Scan for the cell matching the given text and deliver its [x, y] coordinate at center. 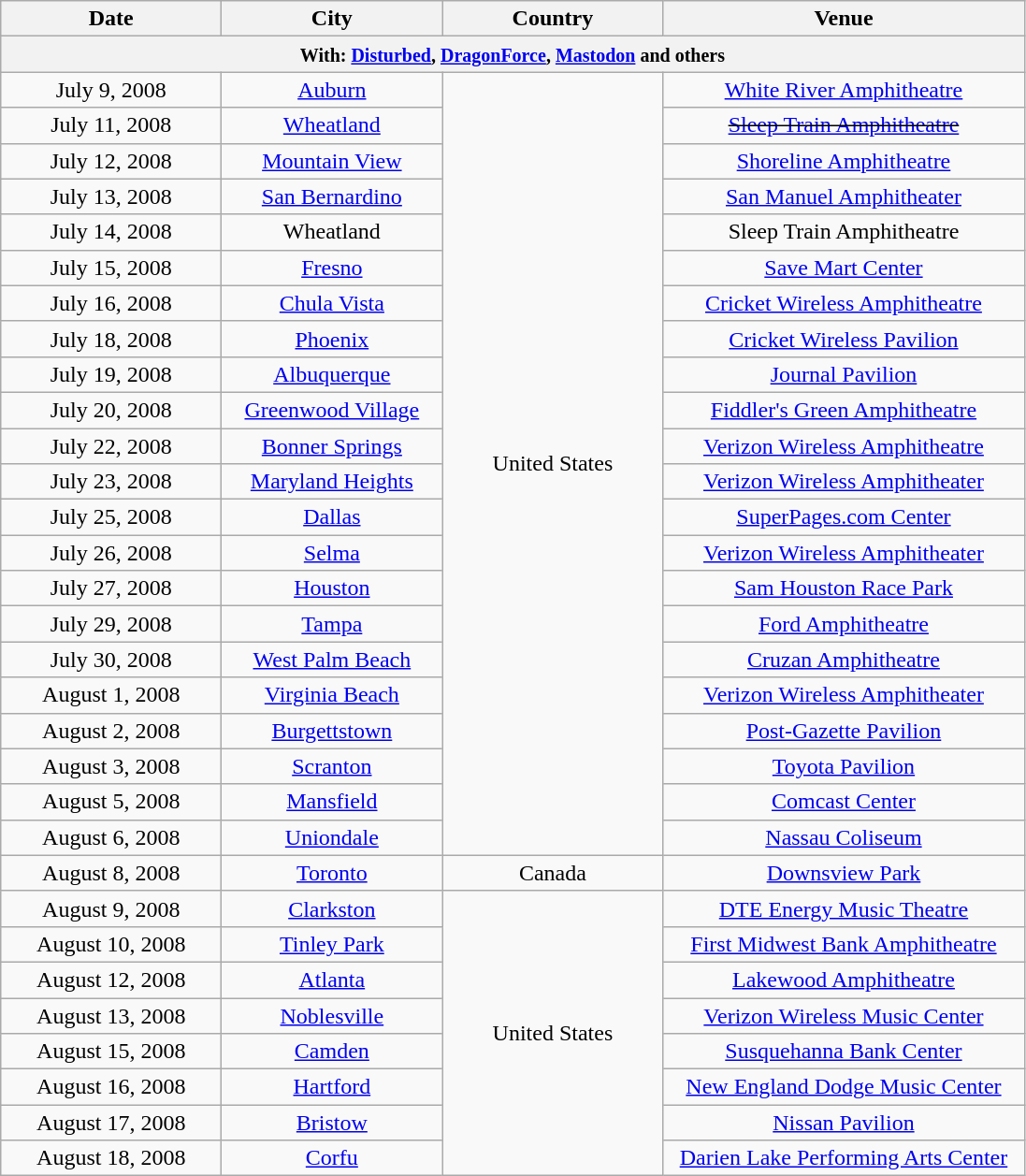
August 16, 2008 [111, 1087]
August 17, 2008 [111, 1123]
Clarkston [332, 908]
July 9, 2008 [111, 90]
Houston [332, 588]
July 19, 2008 [111, 374]
August 5, 2008 [111, 802]
Mountain View [332, 161]
Burgettstown [332, 731]
Camden [332, 1052]
July 20, 2008 [111, 410]
Date [111, 19]
Cruzan Amphitheatre [844, 660]
Cricket Wireless Pavilion [844, 339]
Country [553, 19]
August 13, 2008 [111, 1015]
July 22, 2008 [111, 446]
Corfu [332, 1158]
San Bernardino [332, 196]
San Manuel Amphitheater [844, 196]
July 14, 2008 [111, 232]
July 23, 2008 [111, 482]
Auburn [332, 90]
Verizon Wireless Amphitheatre [844, 446]
Toyota Pavilion [844, 766]
Tampa [332, 624]
August 8, 2008 [111, 873]
August 6, 2008 [111, 837]
July 15, 2008 [111, 268]
With: Disturbed, DragonForce, Mastodon and others [513, 54]
Scranton [332, 766]
DTE Energy Music Theatre [844, 908]
August 18, 2008 [111, 1158]
Greenwood Village [332, 410]
July 30, 2008 [111, 660]
July 25, 2008 [111, 517]
First Midwest Bank Amphitheatre [844, 944]
Uniondale [332, 837]
July 13, 2008 [111, 196]
Shoreline Amphitheatre [844, 161]
July 12, 2008 [111, 161]
August 10, 2008 [111, 944]
West Palm Beach [332, 660]
Bristow [332, 1123]
Albuquerque [332, 374]
Maryland Heights [332, 482]
Lakewood Amphitheatre [844, 980]
Journal Pavilion [844, 374]
July 29, 2008 [111, 624]
Atlanta [332, 980]
Toronto [332, 873]
Dallas [332, 517]
White River Amphitheatre [844, 90]
August 12, 2008 [111, 980]
Comcast Center [844, 802]
July 11, 2008 [111, 125]
Nassau Coliseum [844, 837]
Phoenix [332, 339]
July 27, 2008 [111, 588]
Mansfield [332, 802]
August 9, 2008 [111, 908]
July 26, 2008 [111, 553]
Chula Vista [332, 303]
Save Mart Center [844, 268]
City [332, 19]
Venue [844, 19]
Ford Amphitheatre [844, 624]
Selma [332, 553]
New England Dodge Music Center [844, 1087]
Bonner Springs [332, 446]
Cricket Wireless Amphitheatre [844, 303]
Virginia Beach [332, 695]
Tinley Park [332, 944]
Noblesville [332, 1015]
August 2, 2008 [111, 731]
Post-Gazette Pavilion [844, 731]
Hartford [332, 1087]
Darien Lake Performing Arts Center [844, 1158]
August 3, 2008 [111, 766]
Fresno [332, 268]
Susquehanna Bank Center [844, 1052]
Canada [553, 873]
July 16, 2008 [111, 303]
Sam Houston Race Park [844, 588]
August 1, 2008 [111, 695]
Verizon Wireless Music Center [844, 1015]
Fiddler's Green Amphitheatre [844, 410]
Downsview Park [844, 873]
Nissan Pavilion [844, 1123]
SuperPages.com Center [844, 517]
August 15, 2008 [111, 1052]
July 18, 2008 [111, 339]
